Find where the given text appears and provide that cell's center as [x, y] coordinate. 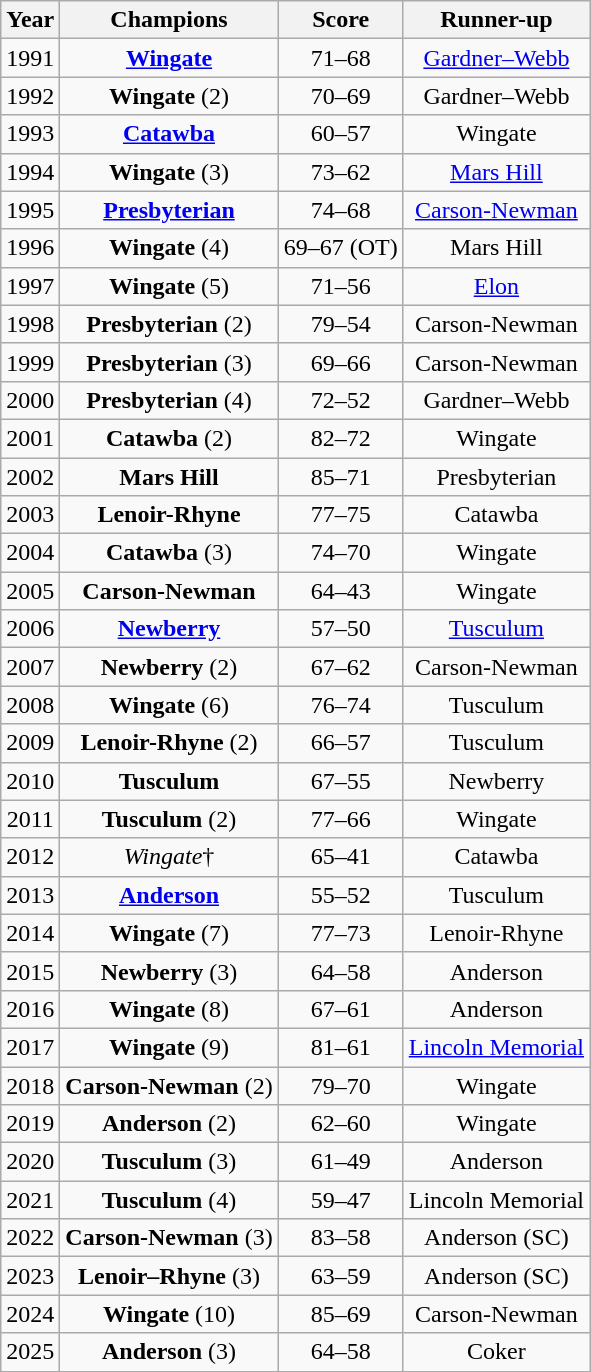
2025 [30, 1352]
2018 [30, 1085]
1995 [30, 210]
2017 [30, 1047]
1994 [30, 172]
60–57 [340, 134]
2000 [30, 400]
55–52 [340, 895]
2013 [30, 895]
79–70 [340, 1085]
Wingate (9) [169, 1047]
83–58 [340, 1238]
67–55 [340, 781]
67–62 [340, 667]
2015 [30, 971]
64–43 [340, 591]
Wingate (4) [169, 248]
Catawba (2) [169, 438]
79–54 [340, 324]
69–67 (OT) [340, 248]
Carson-Newman (3) [169, 1238]
Carson-Newman (2) [169, 1085]
Wingate (2) [169, 96]
2006 [30, 629]
85–71 [340, 477]
71–56 [340, 286]
Anderson (3) [169, 1352]
2014 [30, 933]
85–69 [340, 1314]
Tusculum (4) [169, 1200]
2008 [30, 705]
Catawba (3) [169, 553]
2024 [30, 1314]
63–59 [340, 1276]
Presbyterian (2) [169, 324]
2003 [30, 515]
Anderson (2) [169, 1124]
70–69 [340, 96]
Wingate (3) [169, 172]
Lenoir–Rhyne (3) [169, 1276]
66–57 [340, 743]
2004 [30, 553]
2012 [30, 857]
62–60 [340, 1124]
Wingate (10) [169, 1314]
Coker [496, 1352]
Score [340, 20]
Year [30, 20]
2022 [30, 1238]
2010 [30, 781]
Newberry (2) [169, 667]
Tusculum (3) [169, 1162]
65–41 [340, 857]
2001 [30, 438]
1992 [30, 96]
1997 [30, 286]
Lenoir-Rhyne (2) [169, 743]
81–61 [340, 1047]
2011 [30, 819]
61–49 [340, 1162]
67–61 [340, 1009]
Tusculum (2) [169, 819]
Presbyterian (3) [169, 362]
2009 [30, 743]
Wingate (8) [169, 1009]
2002 [30, 477]
57–50 [340, 629]
2007 [30, 667]
77–66 [340, 819]
2023 [30, 1276]
2020 [30, 1162]
76–74 [340, 705]
2019 [30, 1124]
2021 [30, 1200]
Newberry (3) [169, 971]
82–72 [340, 438]
74–70 [340, 553]
1991 [30, 58]
1998 [30, 324]
Presbyterian (4) [169, 400]
69–66 [340, 362]
77–75 [340, 515]
73–62 [340, 172]
1993 [30, 134]
Runner-up [496, 20]
Wingate (6) [169, 705]
2005 [30, 591]
71–68 [340, 58]
1996 [30, 248]
Wingate (7) [169, 933]
Wingate† [169, 857]
Champions [169, 20]
Elon [496, 286]
1999 [30, 362]
77–73 [340, 933]
74–68 [340, 210]
59–47 [340, 1200]
Wingate (5) [169, 286]
2016 [30, 1009]
72–52 [340, 400]
